Find where the given text appears and provide that cell's center as (x, y) coordinate. 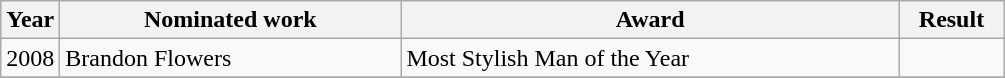
Most Stylish Man of the Year (650, 58)
Year (30, 20)
Nominated work (230, 20)
Result (951, 20)
2008 (30, 58)
Award (650, 20)
Brandon Flowers (230, 58)
